Output the (x, y) coordinate of the center of the cell containing the given text.  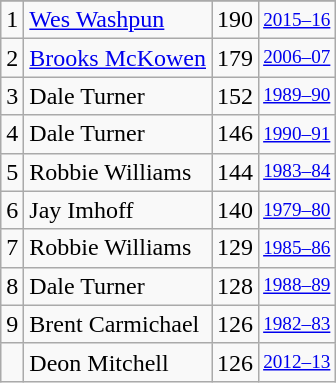
2015–16 (297, 20)
2006–07 (297, 58)
9 (12, 324)
140 (236, 210)
Jay Imhoff (118, 210)
Brooks McKowen (118, 58)
1988–89 (297, 286)
2 (12, 58)
1989–90 (297, 96)
1979–80 (297, 210)
3 (12, 96)
179 (236, 58)
2012–13 (297, 362)
144 (236, 172)
128 (236, 286)
129 (236, 248)
1985–86 (297, 248)
Wes Washpun (118, 20)
Deon Mitchell (118, 362)
6 (12, 210)
146 (236, 134)
1982–83 (297, 324)
1983–84 (297, 172)
7 (12, 248)
190 (236, 20)
1 (12, 20)
4 (12, 134)
8 (12, 286)
Brent Carmichael (118, 324)
5 (12, 172)
152 (236, 96)
1990–91 (297, 134)
